Pinpoint the cell where the given text exists, returning its [X, Y] midpoint coordinate. 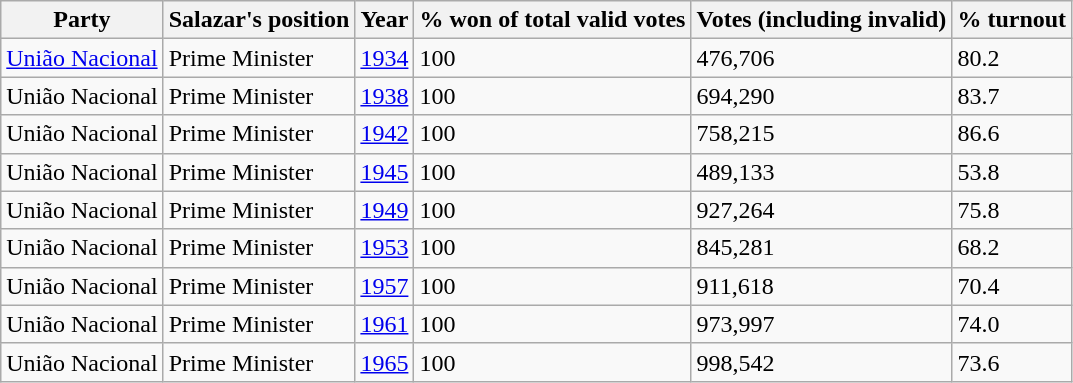
927,264 [822, 210]
Year [384, 20]
1961 [384, 324]
70.4 [1012, 286]
998,542 [822, 362]
% turnout [1012, 20]
1942 [384, 134]
73.6 [1012, 362]
845,281 [822, 248]
68.2 [1012, 248]
80.2 [1012, 58]
% won of total valid votes [552, 20]
1965 [384, 362]
1957 [384, 286]
86.6 [1012, 134]
1945 [384, 172]
911,618 [822, 286]
53.8 [1012, 172]
973,997 [822, 324]
758,215 [822, 134]
489,133 [822, 172]
75.8 [1012, 210]
1949 [384, 210]
1953 [384, 248]
476,706 [822, 58]
83.7 [1012, 96]
Votes (including invalid) [822, 20]
1934 [384, 58]
Party [82, 20]
1938 [384, 96]
694,290 [822, 96]
74.0 [1012, 324]
Salazar's position [259, 20]
